Detect which cell encompasses the target text, then output its [x, y] center coordinate. 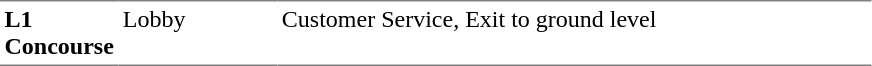
Customer Service, Exit to ground level [574, 33]
Lobby [198, 33]
L1Concourse [59, 33]
